Scan for the cell matching the given text and deliver its [x, y] coordinate at center. 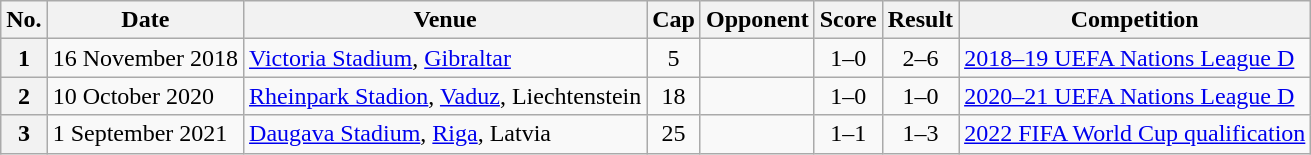
2 [24, 96]
Competition [1135, 20]
1–3 [920, 134]
5 [674, 58]
No. [24, 20]
Date [145, 20]
1–1 [848, 134]
16 November 2018 [145, 58]
18 [674, 96]
10 October 2020 [145, 96]
2022 FIFA World Cup qualification [1135, 134]
Opponent [757, 20]
Result [920, 20]
2020–21 UEFA Nations League D [1135, 96]
1 September 2021 [145, 134]
2–6 [920, 58]
Cap [674, 20]
Venue [446, 20]
3 [24, 134]
Daugava Stadium, Riga, Latvia [446, 134]
1 [24, 58]
Score [848, 20]
Victoria Stadium, Gibraltar [446, 58]
25 [674, 134]
Rheinpark Stadion, Vaduz, Liechtenstein [446, 96]
2018–19 UEFA Nations League D [1135, 58]
